Provide the (X, Y) coordinate of the cell's center where the given text is located.  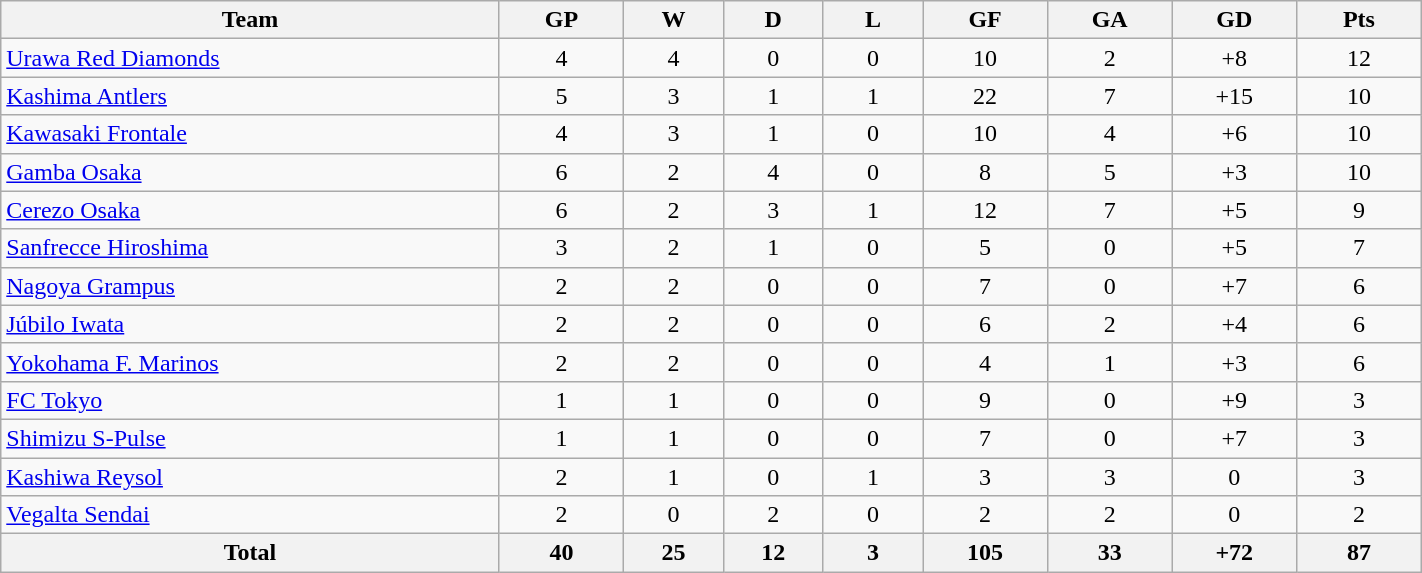
Shimizu S-Pulse (250, 438)
Júbilo Iwata (250, 324)
22 (986, 96)
Sanfrecce Hiroshima (250, 248)
+6 (1234, 134)
Kashima Antlers (250, 96)
GP (562, 20)
GD (1234, 20)
Vegalta Sendai (250, 515)
Team (250, 20)
W (674, 20)
Total (250, 553)
D (773, 20)
33 (1110, 553)
FC Tokyo (250, 400)
+9 (1234, 400)
+15 (1234, 96)
105 (986, 553)
40 (562, 553)
Nagoya Grampus (250, 286)
+4 (1234, 324)
L (873, 20)
GA (1110, 20)
8 (986, 172)
GF (986, 20)
Cerezo Osaka (250, 210)
Kawasaki Frontale (250, 134)
Urawa Red Diamonds (250, 58)
Yokohama F. Marinos (250, 362)
+72 (1234, 553)
Pts (1360, 20)
Gamba Osaka (250, 172)
Kashiwa Reysol (250, 477)
87 (1360, 553)
+8 (1234, 58)
25 (674, 553)
